Determine the (X, Y) coordinate at the center of the cell enclosing the given text.  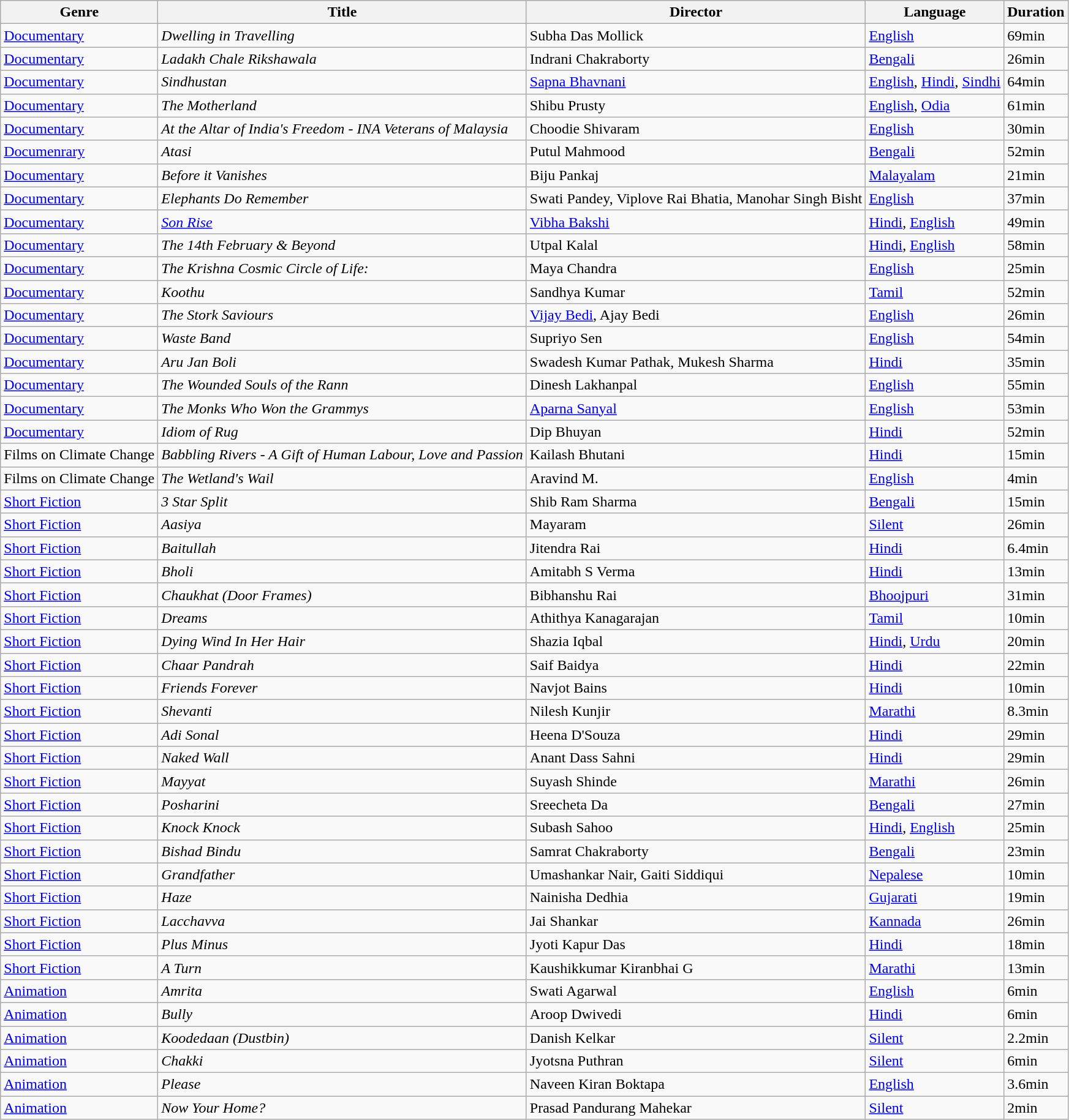
Swadesh Kumar Pathak, Mukesh Sharma (696, 362)
30min (1036, 129)
Haze (342, 898)
Documenrary (80, 152)
31min (1036, 595)
Babbling Rivers - A Gift of Human Labour, Love and Passion (342, 455)
The Wetland's Wail (342, 478)
Elephants Do Remember (342, 198)
Kannada (935, 921)
Sapna Bhavnani (696, 82)
The Stork Saviours (342, 315)
Dinesh Lakhanpal (696, 385)
English, Odia (935, 105)
18min (1036, 944)
The Motherland (342, 105)
Bishad Bindu (342, 851)
Saif Baidya (696, 664)
Indrani Chakraborty (696, 59)
Jyotsna Puthran (696, 1061)
19min (1036, 898)
Dreams (342, 618)
Adi Sonal (342, 735)
Vibha Bakshi (696, 222)
Nainisha Dedhia (696, 898)
Navjot Bains (696, 688)
Please (342, 1084)
4min (1036, 478)
64min (1036, 82)
Friends Forever (342, 688)
Language (935, 12)
Waste Band (342, 339)
Shib Ram Sharma (696, 502)
Nepalese (935, 874)
A Turn (342, 968)
Choodie Shivaram (696, 129)
Biju Pankaj (696, 175)
22min (1036, 664)
Knock Knock (342, 828)
Chaukhat (Door Frames) (342, 595)
The 14th February & Beyond (342, 245)
Sandhya Kumar (696, 292)
Jyoti Kapur Das (696, 944)
Bhoojpuri (935, 595)
Plus Minus (342, 944)
Amitabh S Verma (696, 571)
Jai Shankar (696, 921)
Supriyo Sen (696, 339)
Chakki (342, 1061)
Dying Wind In Her Hair (342, 641)
Utpal Kalal (696, 245)
Kaushikkumar Kiranbhai G (696, 968)
Grandfather (342, 874)
37min (1036, 198)
Posharini (342, 805)
Mayyat (342, 781)
Dip Bhuyan (696, 432)
Vijay Bedi, Ajay Bedi (696, 315)
Naked Wall (342, 758)
20min (1036, 641)
Jitendra Rai (696, 548)
Aparna Sanyal (696, 408)
Shevanti (342, 712)
Dwelling in Travelling (342, 36)
Putul Mahmood (696, 152)
Aasiya (342, 525)
Heena D'Souza (696, 735)
The Krishna Cosmic Circle of Life: (342, 268)
Now Your Home? (342, 1108)
At the Altar of India's Freedom - INA Veterans of Malaysia (342, 129)
Nilesh Kunjir (696, 712)
Prasad Pandurang Mahekar (696, 1108)
Bholi (342, 571)
2.2min (1036, 1038)
55min (1036, 385)
Swati Agarwal (696, 991)
Subha Das Mollick (696, 36)
Amrita (342, 991)
Before it Vanishes (342, 175)
Sreecheta Da (696, 805)
The Wounded Souls of the Rann (342, 385)
49min (1036, 222)
Gujarati (935, 898)
Idiom of Rug (342, 432)
Aravind M. (696, 478)
Baitullah (342, 548)
61min (1036, 105)
English, Hindi, Sindhi (935, 82)
Athithya Kanagarajan (696, 618)
Koothu (342, 292)
Umashankar Nair, Gaiti Siddiqui (696, 874)
The Monks Who Won the Grammys (342, 408)
Sindhustan (342, 82)
Samrat Chakraborty (696, 851)
Hindi, Urdu (935, 641)
54min (1036, 339)
53min (1036, 408)
Son Rise (342, 222)
21min (1036, 175)
58min (1036, 245)
Maya Chandra (696, 268)
3.6min (1036, 1084)
Danish Kelkar (696, 1038)
Subash Sahoo (696, 828)
8.3min (1036, 712)
Shazia Iqbal (696, 641)
Ladakh Chale Rikshawala (342, 59)
Suyash Shinde (696, 781)
35min (1036, 362)
Bibhanshu Rai (696, 595)
Mayaram (696, 525)
Genre (80, 12)
Lacchavva (342, 921)
Kailash Bhutani (696, 455)
Chaar Pandrah (342, 664)
Aru Jan Boli (342, 362)
69min (1036, 36)
Duration (1036, 12)
3 Star Split (342, 502)
Swati Pandey, Viplove Rai Bhatia, Manohar Singh Bisht (696, 198)
23min (1036, 851)
Shibu Prusty (696, 105)
Anant Dass Sahni (696, 758)
Koodedaan (Dustbin) (342, 1038)
Malayalam (935, 175)
Title (342, 12)
6.4min (1036, 548)
Director (696, 12)
Bully (342, 1014)
27min (1036, 805)
2min (1036, 1108)
Atasi (342, 152)
Aroop Dwivedi (696, 1014)
Naveen Kiran Boktapa (696, 1084)
